Extract the (x, y) coordinate from the center of the cell holding the provided text.  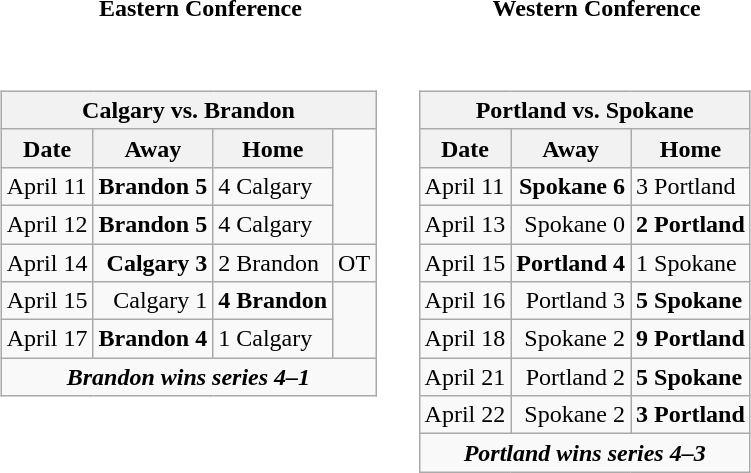
2 Portland (691, 224)
Portland 2 (571, 377)
Portland wins series 4–3 (584, 453)
Portland vs. Spokane (584, 110)
1 Spokane (691, 263)
April 18 (465, 339)
April 14 (47, 263)
Calgary vs. Brandon (188, 110)
Portland 4 (571, 263)
Calgary 3 (153, 263)
9 Portland (691, 339)
April 16 (465, 301)
Spokane 0 (571, 224)
April 17 (47, 339)
April 12 (47, 224)
OT (354, 263)
April 21 (465, 377)
Spokane 6 (571, 186)
April 22 (465, 415)
Brandon 4 (153, 339)
April 13 (465, 224)
Brandon wins series 4–1 (188, 377)
2 Brandon (273, 263)
1 Calgary (273, 339)
Portland 3 (571, 301)
Calgary 1 (153, 301)
4 Brandon (273, 301)
